Find where the given text appears and provide that cell's center as [X, Y] coordinate. 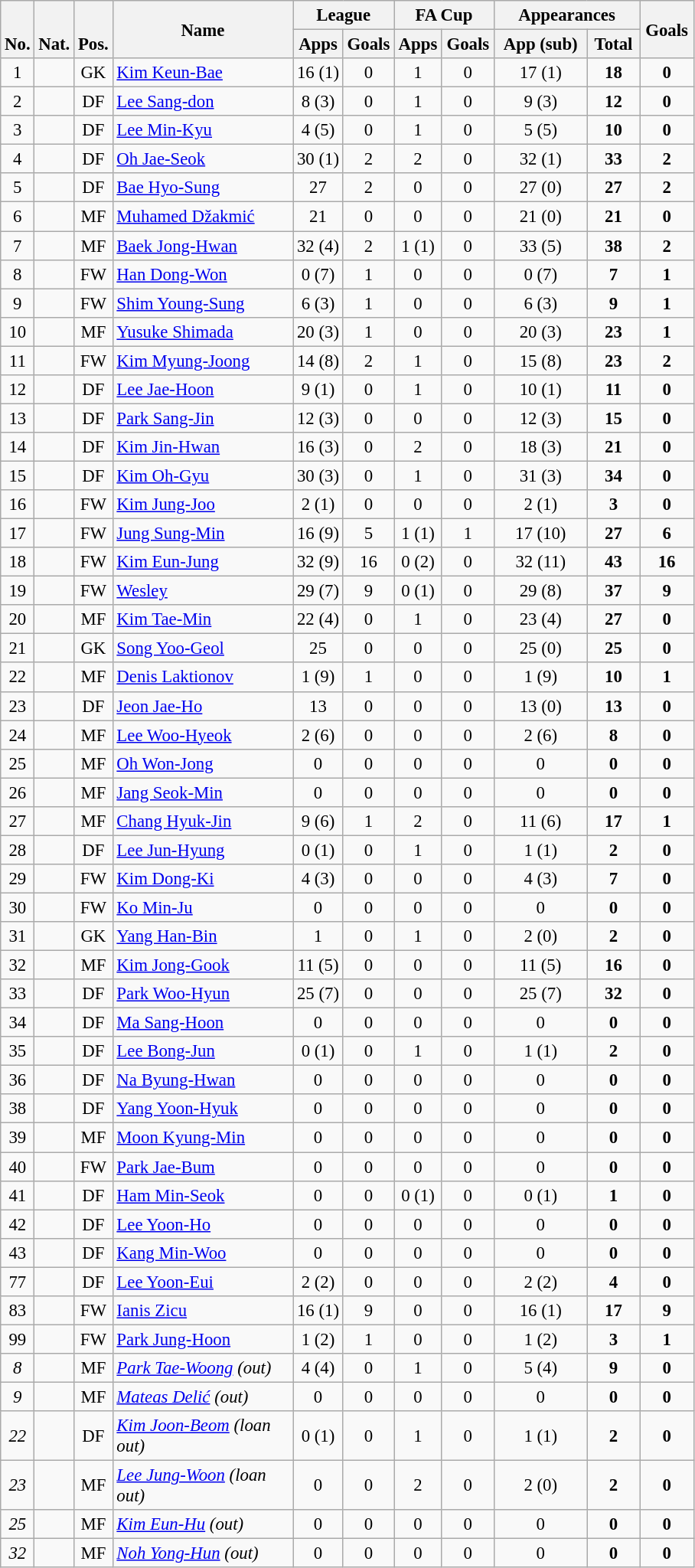
Lee Woo-Hyeok [203, 735]
Park Sang-Jin [203, 418]
0 (2) [418, 562]
41 [18, 1195]
16 (9) [318, 534]
Jang Seok-Min [203, 792]
No. [18, 29]
16 (3) [318, 447]
17 (10) [540, 534]
Lee Jae-Hoon [203, 390]
Park Tae-Woong (out) [203, 1368]
Lee Yoon-Eui [203, 1282]
4 (5) [318, 130]
28 [18, 850]
37 [614, 591]
Name [203, 29]
Kim Eun-Jung [203, 562]
14 (8) [318, 361]
Park Woo-Hyun [203, 994]
Yang Han-Bin [203, 936]
15 (8) [540, 361]
Nat. [54, 29]
Lee Min-Kyu [203, 130]
Jung Sung-Min [203, 534]
39 [18, 1138]
31 [18, 936]
22 (4) [318, 619]
9 (3) [540, 102]
20 [18, 619]
Kim Oh-Gyu [203, 475]
Appearances [566, 15]
77 [18, 1282]
Kim Dong-Ki [203, 879]
Lee Sang-don [203, 102]
Lee Bong-Jun [203, 1051]
Lee Jun-Hyung [203, 850]
Noh Yong-Hun (out) [203, 1553]
App (sub) [540, 44]
Chang Hyuk-Jin [203, 822]
5 (5) [540, 130]
33 (5) [540, 246]
11 (6) [540, 822]
8 (3) [318, 102]
36 [18, 1080]
32 (9) [318, 562]
Muhamed Džakmić [203, 217]
Ham Min-Seok [203, 1195]
Yusuke Shimada [203, 332]
Jeon Jae-Ho [203, 706]
FA Cup [444, 15]
Park Jung-Hoon [203, 1339]
Kim Joon-Beom (loan out) [203, 1436]
Shim Young-Sung [203, 303]
19 [18, 591]
Ianis Zicu [203, 1311]
30 [18, 907]
31 (3) [540, 475]
32 (1) [540, 159]
Kim Eun-Hu (out) [203, 1524]
Na Byung-Hwan [203, 1080]
83 [18, 1311]
Yang Yoon-Hyuk [203, 1109]
35 [18, 1051]
9 (6) [318, 822]
30 (3) [318, 475]
42 [18, 1224]
9 (1) [318, 390]
21 (0) [540, 217]
30 (1) [318, 159]
40 [18, 1167]
Wesley [203, 591]
Moon Kyung-Min [203, 1138]
13 (0) [540, 706]
10 (1) [540, 390]
Park Jae-Bum [203, 1167]
4 (4) [318, 1368]
Lee Jung-Woon (loan out) [203, 1485]
Ko Min-Ju [203, 907]
League [344, 15]
Kim Keun-Bae [203, 73]
Total [614, 44]
24 [18, 735]
Oh Won-Jong [203, 763]
Kang Min-Woo [203, 1253]
23 (4) [540, 619]
5 (4) [540, 1368]
27 (0) [540, 188]
Oh Jae-Seok [203, 159]
29 [18, 879]
14 [18, 447]
Han Dong-Won [203, 274]
17 (1) [540, 73]
32 (4) [318, 246]
32 (11) [540, 562]
Kim Tae-Min [203, 619]
Baek Jong-Hwan [203, 246]
Pos. [93, 29]
Kim Jong-Gook [203, 965]
25 (0) [540, 648]
18 (3) [540, 447]
Kim Jung-Joo [203, 505]
29 (8) [540, 591]
Mateas Delić (out) [203, 1396]
26 [18, 792]
Song Yoo-Geol [203, 648]
Ma Sang-Hoon [203, 1023]
Lee Yoon-Ho [203, 1224]
Kim Myung-Joong [203, 361]
29 (7) [318, 591]
Bae Hyo-Sung [203, 188]
Denis Laktionov [203, 678]
Kim Jin-Hwan [203, 447]
99 [18, 1339]
